Scan for the cell matching the given text and deliver its (x, y) coordinate at center. 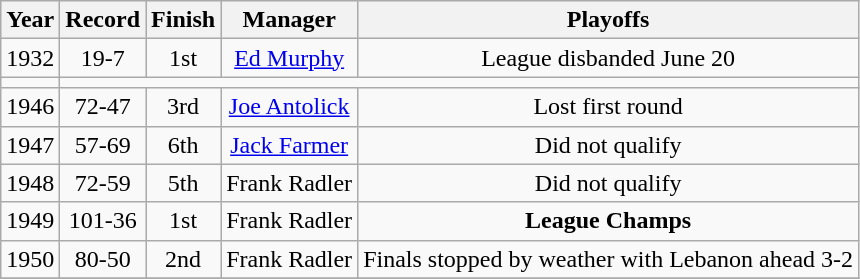
Finish (184, 20)
Record (103, 20)
1948 (30, 183)
Finals stopped by weather with Lebanon ahead 3-2 (608, 259)
1932 (30, 58)
1949 (30, 221)
101-36 (103, 221)
Lost first round (608, 107)
1950 (30, 259)
Playoffs (608, 20)
Jack Farmer (290, 145)
Joe Antolick (290, 107)
1946 (30, 107)
19-7 (103, 58)
Year (30, 20)
League disbanded June 20 (608, 58)
72-47 (103, 107)
72-59 (103, 183)
Ed Murphy (290, 58)
Manager (290, 20)
5th (184, 183)
League Champs (608, 221)
57-69 (103, 145)
80-50 (103, 259)
3rd (184, 107)
6th (184, 145)
2nd (184, 259)
1947 (30, 145)
